Return [X, Y] of the center of cell containing provided text 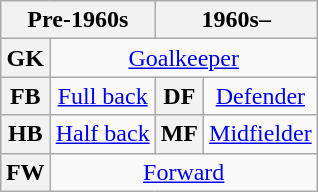
DF [179, 96]
FW [25, 172]
Pre-1960s [78, 20]
GK [25, 58]
Midfielder [261, 134]
FB [25, 96]
MF [179, 134]
Goalkeeper [184, 58]
HB [25, 134]
Full back [102, 96]
Defender [261, 96]
Forward [184, 172]
Half back [102, 134]
1960s– [236, 20]
